Identify which cell holds the provided text, then report its [x, y] central coordinate. 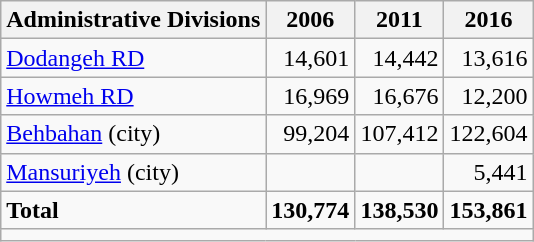
14,442 [400, 58]
Mansuriyeh (city) [134, 172]
138,530 [400, 210]
107,412 [400, 134]
Behbahan (city) [134, 134]
Dodangeh RD [134, 58]
122,604 [488, 134]
13,616 [488, 58]
12,200 [488, 96]
2011 [400, 20]
99,204 [310, 134]
2006 [310, 20]
14,601 [310, 58]
5,441 [488, 172]
16,969 [310, 96]
Total [134, 210]
Administrative Divisions [134, 20]
2016 [488, 20]
16,676 [400, 96]
130,774 [310, 210]
153,861 [488, 210]
Howmeh RD [134, 96]
